Determine the (x, y) coordinate at the center of the cell enclosing the given text.  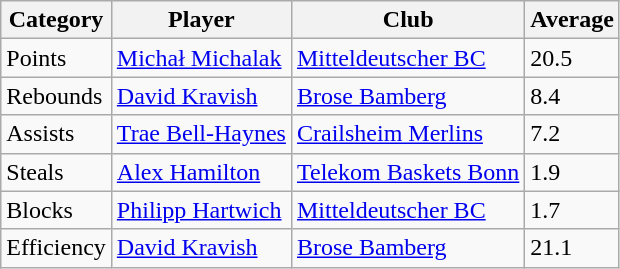
Trae Bell-Haynes (201, 134)
7.2 (572, 134)
Player (201, 20)
21.1 (572, 248)
Crailsheim Merlins (408, 134)
Michał Michalak (201, 58)
Philipp Hartwich (201, 210)
1.7 (572, 210)
Points (56, 58)
Club (408, 20)
8.4 (572, 96)
20.5 (572, 58)
1.9 (572, 172)
Alex Hamilton (201, 172)
Efficiency (56, 248)
Steals (56, 172)
Average (572, 20)
Category (56, 20)
Rebounds (56, 96)
Telekom Baskets Bonn (408, 172)
Assists (56, 134)
Blocks (56, 210)
